Search for the cell housing the specified text and yield its [x, y] center coordinate. 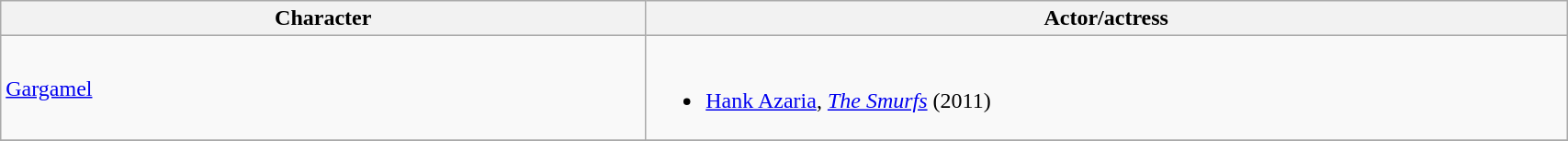
Character [323, 18]
Gargamel [323, 88]
Hank Azaria, The Smurfs (2011) [1106, 88]
Actor/actress [1106, 18]
